Provide the (X, Y) coordinate of the cell's center where the given text is located.  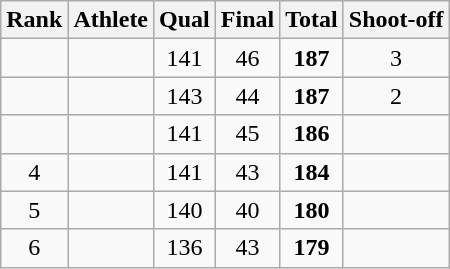
4 (34, 172)
186 (312, 134)
5 (34, 210)
Athlete (111, 20)
140 (185, 210)
45 (247, 134)
Rank (34, 20)
Qual (185, 20)
44 (247, 96)
40 (247, 210)
180 (312, 210)
143 (185, 96)
2 (396, 96)
46 (247, 58)
Shoot-off (396, 20)
184 (312, 172)
Total (312, 20)
6 (34, 248)
179 (312, 248)
3 (396, 58)
136 (185, 248)
Final (247, 20)
